Capture the cell that displays the provided text and extract its (X, Y) central coordinate. 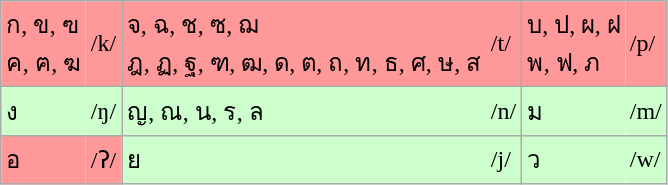
ก, ข, ฃค, ฅ, ฆ (44, 44)
ม (574, 112)
จ, ฉ, ช, ซ, ฌฎ, ฏ, ฐ, ฑ, ฒ, ด, ต, ถ, ท, ธ, ศ, ษ, ส (304, 44)
ว (574, 160)
/ʔ/ (104, 160)
/m/ (646, 112)
ย (304, 160)
/w/ (646, 160)
บ, ป, ผ, ฝพ, ฟ, ภ (574, 44)
/j/ (504, 160)
/t/ (504, 44)
/n/ (504, 112)
ญ, ณ, น, ร, ล (304, 112)
/p/ (646, 44)
/ŋ/ (104, 112)
อ (44, 160)
ง (44, 112)
/k/ (104, 44)
